Detect which cell encompasses the target text, then output its [x, y] center coordinate. 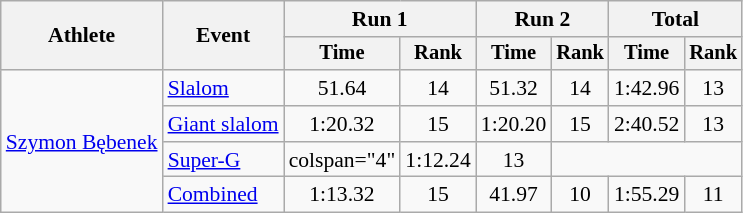
Szymon Bębenek [82, 141]
1:20.32 [342, 124]
11 [713, 195]
1:12.24 [438, 160]
Super-G [224, 160]
Total [676, 19]
colspan="4" [342, 160]
Run 2 [542, 19]
Combined [224, 195]
1:13.32 [342, 195]
1:42.96 [646, 88]
Slalom [224, 88]
10 [580, 195]
51.64 [342, 88]
41.97 [514, 195]
Event [224, 36]
51.32 [514, 88]
2:40.52 [646, 124]
Athlete [82, 36]
Run 1 [380, 19]
Giant slalom [224, 124]
1:20.20 [514, 124]
1:55.29 [646, 195]
